Detect which cell encompasses the target text, then output its [x, y] center coordinate. 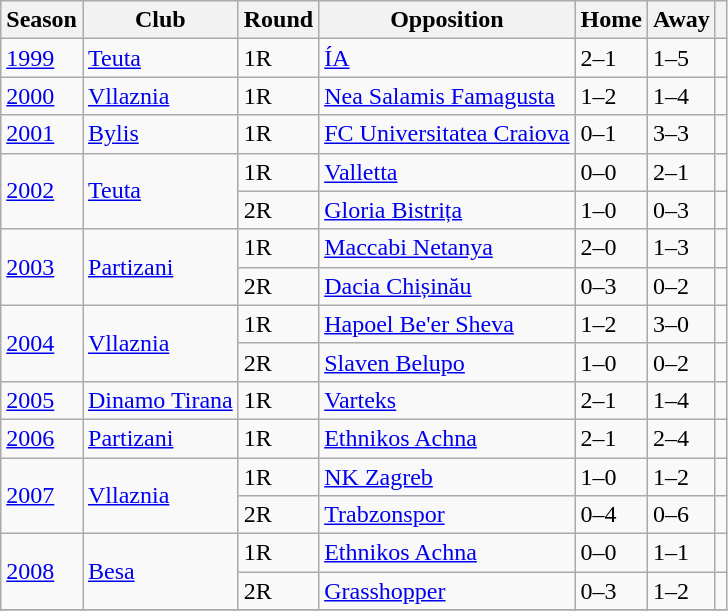
Home [611, 20]
Trabzonspor [447, 515]
Grasshopper [447, 591]
2004 [42, 343]
1–5 [681, 58]
Gloria Bistrița [447, 210]
Dacia Chișinău [447, 286]
2–4 [681, 438]
2007 [42, 496]
2003 [42, 267]
3–3 [681, 134]
Slaven Belupo [447, 362]
Bylis [160, 134]
NK Zagreb [447, 477]
Maccabi Netanya [447, 248]
Club [160, 20]
Round [278, 20]
Nea Salamis Famagusta [447, 96]
2006 [42, 438]
Besa [160, 572]
Varteks [447, 400]
Valletta [447, 172]
1–3 [681, 248]
2000 [42, 96]
0–1 [611, 134]
0–6 [681, 515]
2001 [42, 134]
Opposition [447, 20]
1–1 [681, 553]
2008 [42, 572]
Dinamo Tirana [160, 400]
3–0 [681, 324]
FC Universitatea Craiova [447, 134]
Season [42, 20]
ÍA [447, 58]
Hapoel Be'er Sheva [447, 324]
Away [681, 20]
2–0 [611, 248]
1999 [42, 58]
2005 [42, 400]
2002 [42, 191]
0–4 [611, 515]
